Return [x, y] of the center of cell containing provided text 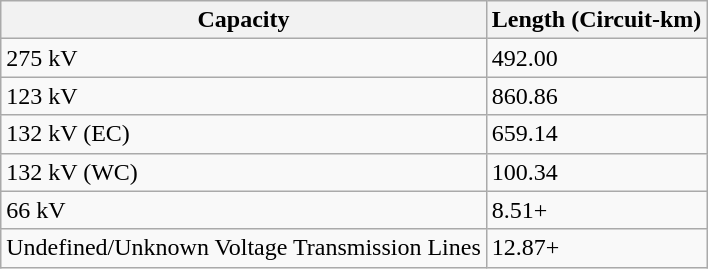
860.86 [596, 96]
100.34 [596, 172]
66 kV [244, 210]
Length (Circuit-km) [596, 20]
132 kV (WC) [244, 172]
123 kV [244, 96]
492.00 [596, 58]
Capacity [244, 20]
8.51+ [596, 210]
659.14 [596, 134]
Undefined/Unknown Voltage Transmission Lines [244, 248]
132 kV (EC) [244, 134]
275 kV [244, 58]
12.87+ [596, 248]
